Determine the [X, Y] coordinate at the center of the cell enclosing the given text.  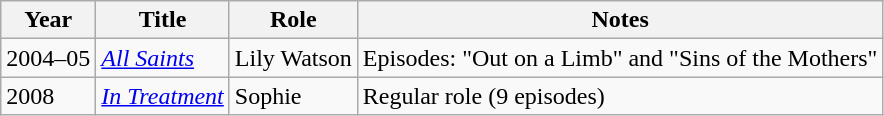
Lily Watson [293, 58]
In Treatment [163, 96]
All Saints [163, 58]
Role [293, 20]
Year [48, 20]
Title [163, 20]
Notes [620, 20]
Sophie [293, 96]
Episodes: "Out on a Limb" and "Sins of the Mothers" [620, 58]
2004–05 [48, 58]
2008 [48, 96]
Regular role (9 episodes) [620, 96]
